Pinpoint the cell where the given text exists, returning its [X, Y] midpoint coordinate. 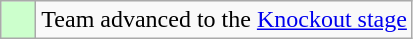
Team advanced to the Knockout stage [224, 20]
